From the cell containing the given text, extract its center point as [x, y] coordinate. 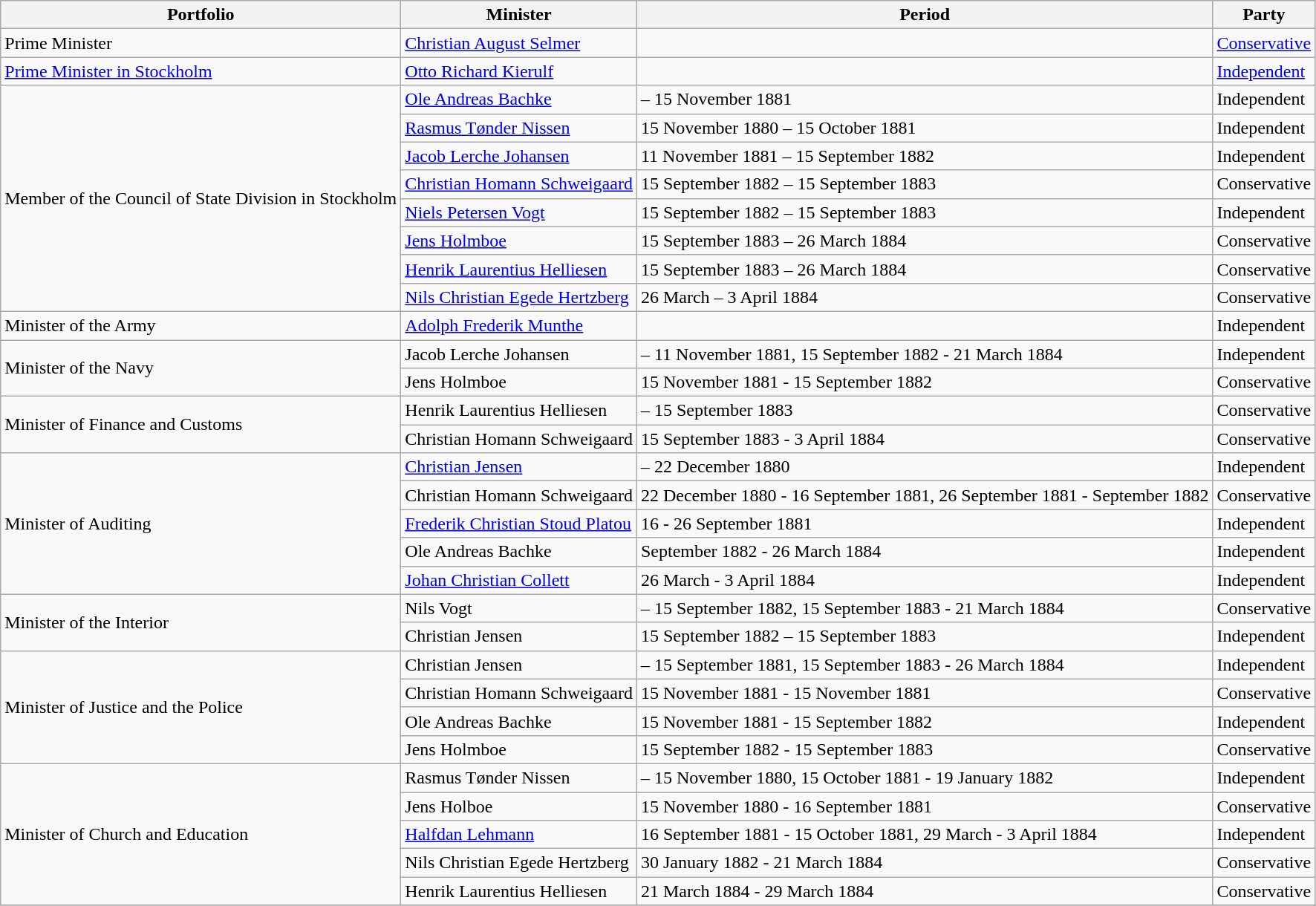
– 15 September 1882, 15 September 1883 - 21 March 1884 [925, 608]
15 November 1880 – 15 October 1881 [925, 128]
15 September 1882 - 15 September 1883 [925, 749]
Member of the Council of State Division in Stockholm [201, 198]
Period [925, 15]
21 March 1884 - 29 March 1884 [925, 891]
Minister of Auditing [201, 524]
September 1882 - 26 March 1884 [925, 552]
15 November 1880 - 16 September 1881 [925, 806]
15 November 1881 - 15 November 1881 [925, 693]
Minister of the Interior [201, 622]
15 September 1883 - 3 April 1884 [925, 439]
30 January 1882 - 21 March 1884 [925, 863]
Minister [519, 15]
– 15 September 1881, 15 September 1883 - 26 March 1884 [925, 665]
– 22 December 1880 [925, 467]
Portfolio [201, 15]
Jens Holboe [519, 806]
Johan Christian Collett [519, 580]
Party [1264, 15]
26 March - 3 April 1884 [925, 580]
Otto Richard Kierulf [519, 71]
16 - 26 September 1881 [925, 524]
26 March – 3 April 1884 [925, 297]
Minister of Justice and the Police [201, 707]
– 15 September 1883 [925, 411]
Minister of Finance and Customs [201, 425]
Frederik Christian Stoud Platou [519, 524]
Nils Vogt [519, 608]
Halfdan Lehmann [519, 835]
Prime Minister in Stockholm [201, 71]
Christian August Selmer [519, 43]
22 December 1880 - 16 September 1881, 26 September 1881 - September 1882 [925, 495]
Minister of the Army [201, 325]
– 11 November 1881, 15 September 1882 - 21 March 1884 [925, 354]
Niels Petersen Vogt [519, 212]
Minister of Church and Education [201, 834]
16 September 1881 - 15 October 1881, 29 March - 3 April 1884 [925, 835]
Prime Minister [201, 43]
Minister of the Navy [201, 368]
11 November 1881 – 15 September 1882 [925, 156]
– 15 November 1881 [925, 100]
– 15 November 1880, 15 October 1881 - 19 January 1882 [925, 778]
Adolph Frederik Munthe [519, 325]
